Return [X, Y] of the center of cell containing provided text 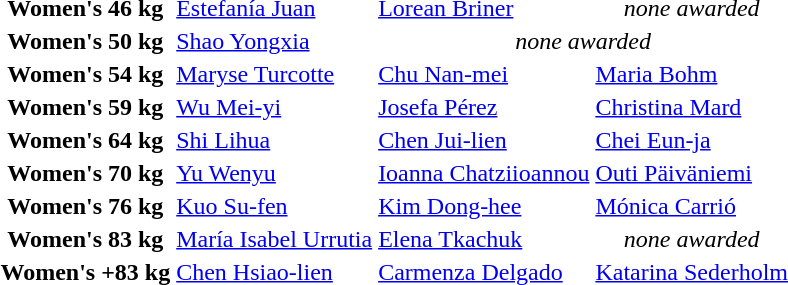
Elena Tkachuk [484, 239]
Wu Mei-yi [274, 107]
Shi Lihua [274, 140]
Chu Nan-mei [484, 74]
María Isabel Urrutia [274, 239]
Kim Dong-hee [484, 206]
Chen Jui-lien [484, 140]
Kuo Su-fen [274, 206]
Josefa Pérez [484, 107]
Ioanna Chatziioannou [484, 173]
Shao Yongxia [274, 41]
Yu Wenyu [274, 173]
Maryse Turcotte [274, 74]
